From the cell containing the given text, extract its center point as [x, y] coordinate. 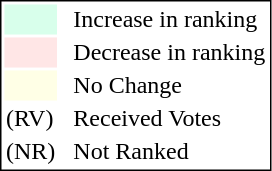
Decrease in ranking [170, 53]
Not Ranked [170, 151]
Received Votes [170, 119]
(NR) [30, 151]
(RV) [30, 119]
Increase in ranking [170, 19]
No Change [170, 85]
